Capture the cell that displays the provided text and extract its (x, y) central coordinate. 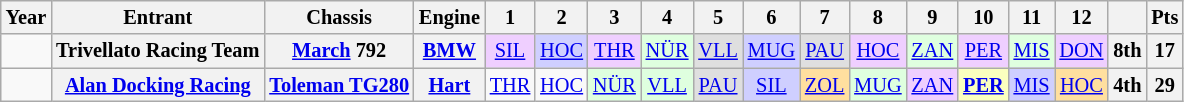
Hart (450, 85)
6 (772, 17)
BMW (450, 51)
4th (1127, 85)
DON (1081, 51)
2 (562, 17)
17 (1164, 51)
12 (1081, 17)
29 (1164, 85)
ZOL (824, 85)
10 (983, 17)
1 (510, 17)
March 792 (339, 51)
9 (933, 17)
Chassis (339, 17)
8 (878, 17)
Pts (1164, 17)
Year (26, 17)
Entrant (158, 17)
Toleman TG280 (339, 85)
Alan Docking Racing (158, 85)
11 (1032, 17)
Engine (450, 17)
3 (614, 17)
5 (718, 17)
4 (668, 17)
8th (1127, 51)
7 (824, 17)
Trivellato Racing Team (158, 51)
